Extract the [X, Y] coordinate from the center of the cell holding the provided text.  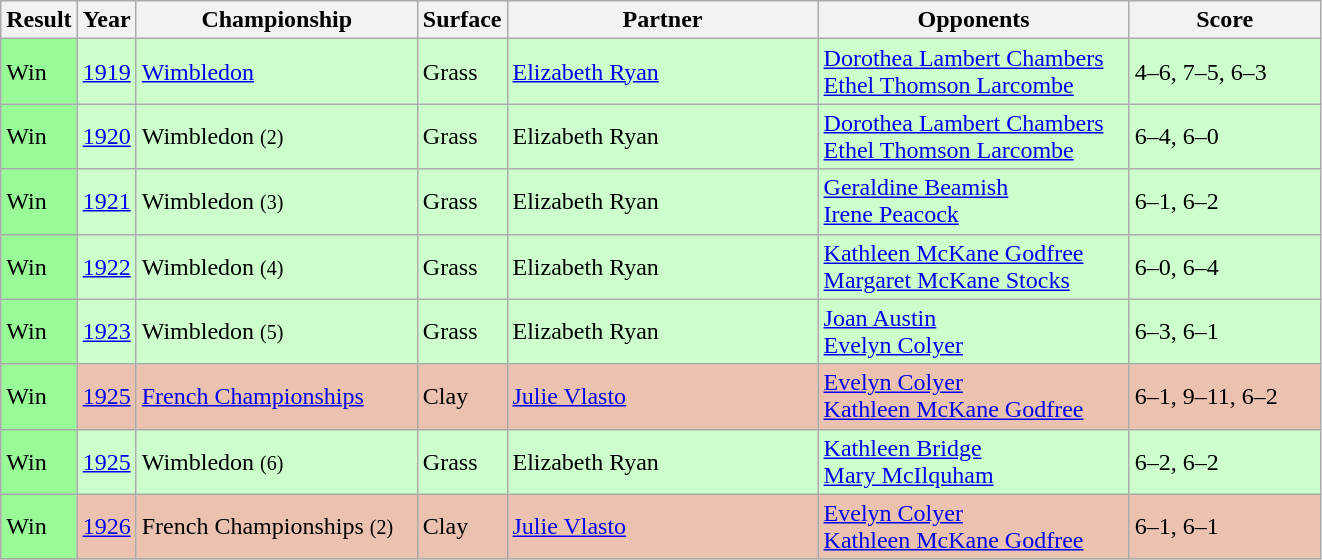
French Championships (2) [276, 526]
Geraldine Beamish Irene Peacock [974, 202]
Wimbledon (3) [276, 202]
4–6, 7–5, 6–3 [1224, 72]
Wimbledon (5) [276, 332]
Year [106, 20]
1919 [106, 72]
Kathleen Bridge Mary McIlquham [974, 462]
6–0, 6–4 [1224, 266]
Result [39, 20]
Wimbledon (4) [276, 266]
Joan Austin Evelyn Colyer [974, 332]
1926 [106, 526]
Championship [276, 20]
Kathleen McKane Godfree Margaret McKane Stocks [974, 266]
1923 [106, 332]
Wimbledon (6) [276, 462]
6–4, 6–0 [1224, 136]
6–3, 6–1 [1224, 332]
1922 [106, 266]
6–2, 6–2 [1224, 462]
Opponents [974, 20]
Partner [662, 20]
6–1, 6–2 [1224, 202]
6–1, 9–11, 6–2 [1224, 396]
Surface [462, 20]
1921 [106, 202]
1920 [106, 136]
6–1, 6–1 [1224, 526]
Wimbledon [276, 72]
Wimbledon (2) [276, 136]
French Championships [276, 396]
Score [1224, 20]
